Extract the [X, Y] coordinate from the center of the cell holding the provided text.  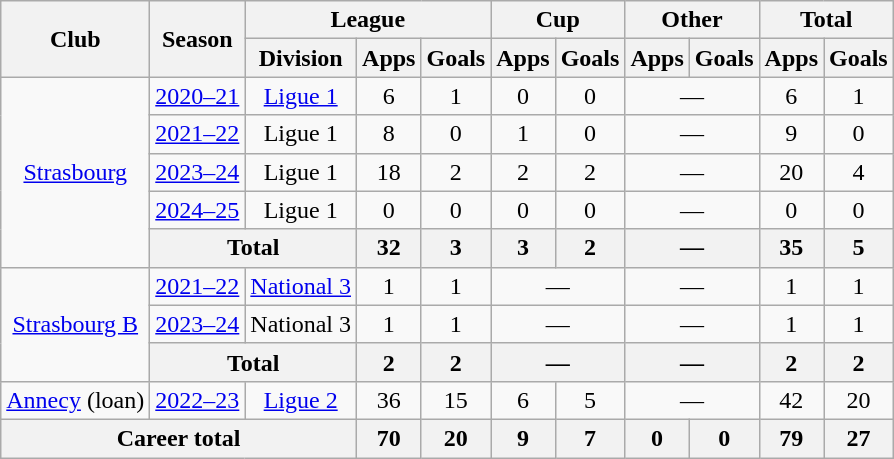
8 [389, 134]
League [368, 20]
4 [859, 172]
Career total [179, 438]
79 [791, 438]
27 [859, 438]
2022–23 [198, 400]
Ligue 2 [301, 400]
Other [692, 20]
15 [456, 400]
2024–25 [198, 210]
Strasbourg [76, 172]
Club [76, 39]
35 [791, 248]
2020–21 [198, 96]
Division [301, 58]
Cup [558, 20]
Annecy (loan) [76, 400]
18 [389, 172]
36 [389, 400]
70 [389, 438]
Season [198, 39]
7 [590, 438]
42 [791, 400]
32 [389, 248]
Strasbourg B [76, 324]
